Search for the cell housing the specified text and yield its [x, y] center coordinate. 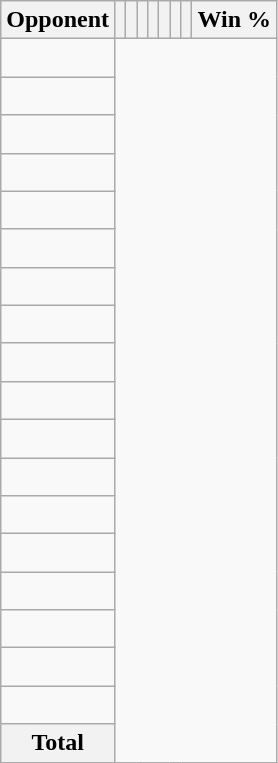
Total [58, 743]
Opponent [58, 20]
Win % [234, 20]
